For the text-containing cell, return its midpoint in [X, Y] coordinate format. 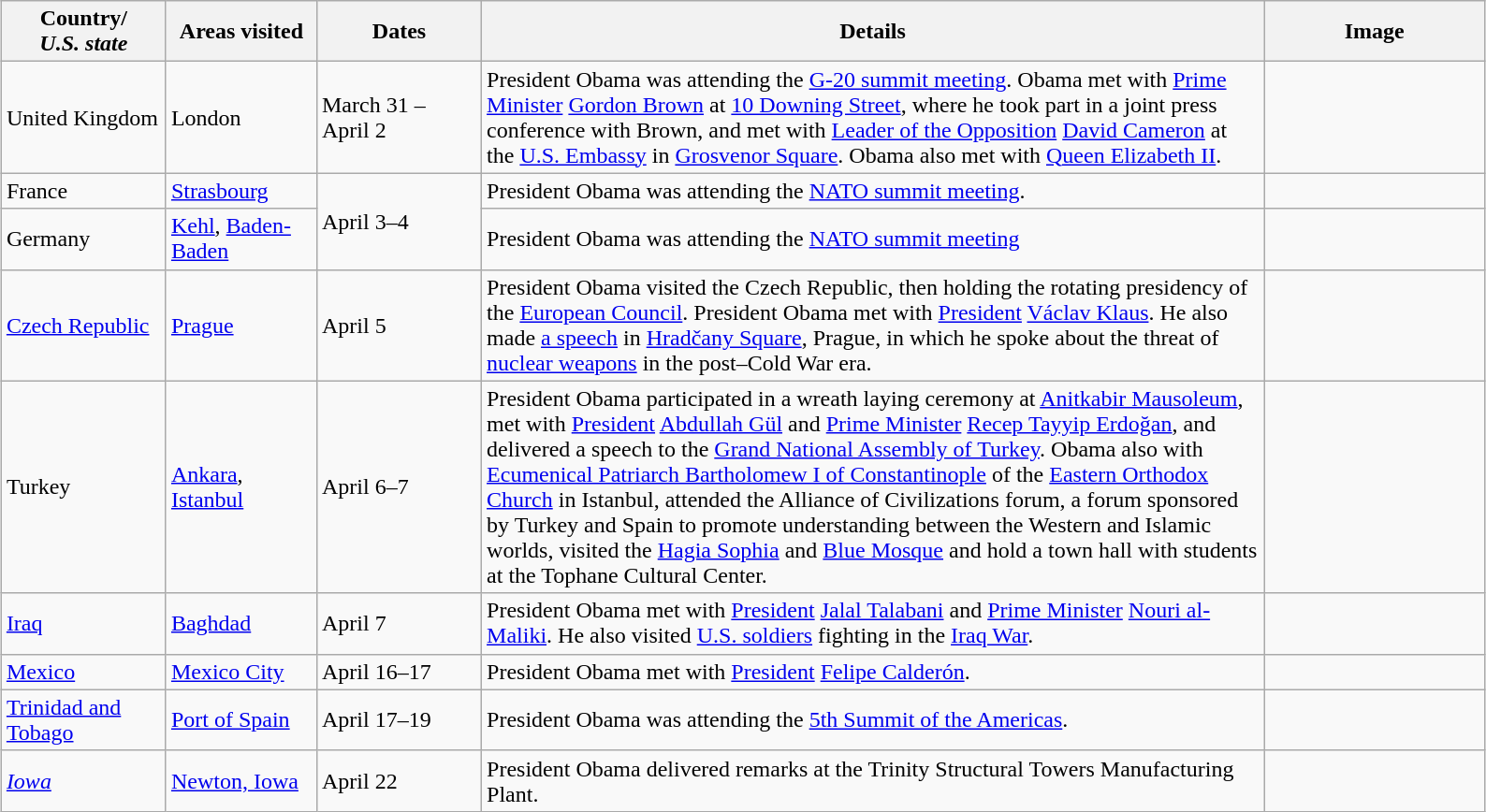
Ankara, Istanbul [241, 486]
Germany [83, 239]
April 3–4 [399, 221]
President Obama was attending the NATO summit meeting [873, 239]
President Obama met with President Felipe Calderón. [873, 672]
President Obama delivered remarks at the Trinity Structural Towers Manufacturing Plant. [873, 780]
Port of Spain [241, 720]
Strasbourg [241, 191]
Prague [241, 326]
Country/U.S. state [83, 32]
President Obama was attending the NATO summit meeting. [873, 191]
Czech Republic [83, 326]
April 22 [399, 780]
Mexico City [241, 672]
France [83, 191]
Dates [399, 32]
Mexico [83, 672]
Areas visited [241, 32]
President Obama was attending the 5th Summit of the Americas. [873, 720]
April 6–7 [399, 486]
Image [1375, 32]
Baghdad [241, 623]
April 16–17 [399, 672]
Turkey [83, 486]
April 5 [399, 326]
United Kingdom [83, 118]
April 7 [399, 623]
Trinidad and Tobago [83, 720]
Newton, Iowa [241, 780]
President Obama met with President Jalal Talabani and Prime Minister Nouri al-Maliki. He also visited U.S. soldiers fighting in the Iraq War. [873, 623]
Details [873, 32]
March 31 – April 2 [399, 118]
Iraq [83, 623]
Iowa [83, 780]
April 17–19 [399, 720]
Kehl, Baden-Baden [241, 239]
London [241, 118]
